Extract the (X, Y) coordinate from the center of the cell holding the provided text.  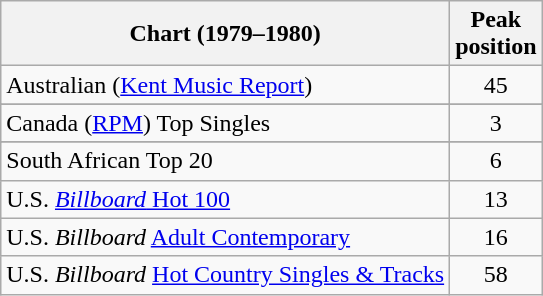
Chart (1979–1980) (226, 34)
16 (496, 237)
U.S. Billboard Hot Country Singles & Tracks (226, 275)
3 (496, 123)
South African Top 20 (226, 161)
6 (496, 161)
U.S. Billboard Adult Contemporary (226, 237)
45 (496, 85)
58 (496, 275)
Peakposition (496, 34)
Canada (RPM) Top Singles (226, 123)
U.S. Billboard Hot 100 (226, 199)
13 (496, 199)
Australian (Kent Music Report) (226, 85)
